Extract the [x, y] coordinate from the center of the cell holding the provided text.  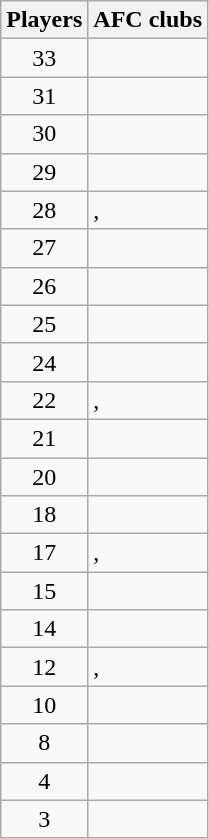
24 [44, 362]
AFC clubs [148, 20]
17 [44, 553]
27 [44, 248]
18 [44, 515]
15 [44, 591]
22 [44, 400]
12 [44, 667]
33 [44, 58]
31 [44, 96]
29 [44, 172]
28 [44, 210]
Players [44, 20]
14 [44, 629]
8 [44, 743]
21 [44, 438]
10 [44, 705]
20 [44, 477]
25 [44, 324]
30 [44, 134]
3 [44, 819]
26 [44, 286]
4 [44, 781]
